Pinpoint the cell where the given text exists, returning its [X, Y] midpoint coordinate. 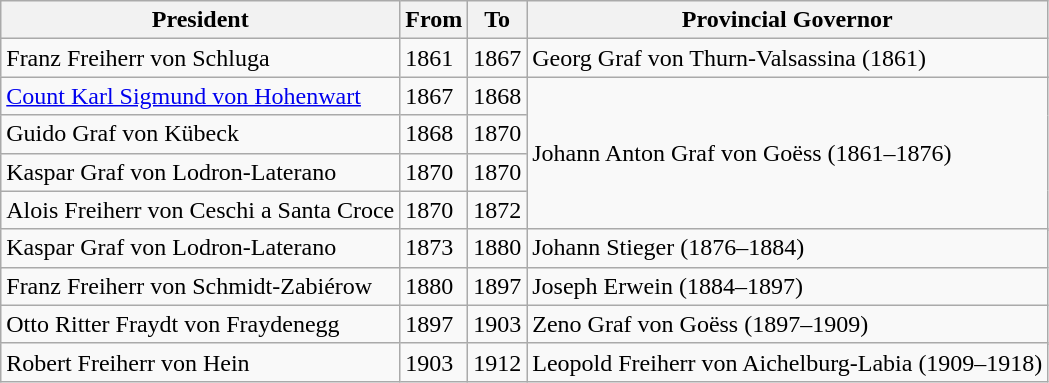
Guido Graf von Kübeck [200, 134]
From [434, 20]
Count Karl Sigmund von Hohenwart [200, 96]
Leopold Freiherr von Aichelburg-Labia (1909–1918) [788, 362]
1873 [434, 248]
Robert Freiherr von Hein [200, 362]
Johann Stieger (1876–1884) [788, 248]
Johann Anton Graf von Goëss (1861–1876) [788, 153]
Alois Freiherr von Ceschi a Santa Croce [200, 210]
Otto Ritter Fraydt von Fraydenegg [200, 324]
President [200, 20]
Franz Freiherr von Schluga [200, 58]
Joseph Erwein (1884–1897) [788, 286]
1861 [434, 58]
1912 [498, 362]
Georg Graf von Thurn-Valsassina (1861) [788, 58]
Franz Freiherr von Schmidt-Zabiérow [200, 286]
Zeno Graf von Goëss (1897–1909) [788, 324]
Provincial Governor [788, 20]
To [498, 20]
1872 [498, 210]
